Detect which cell encompasses the target text, then output its (X, Y) center coordinate. 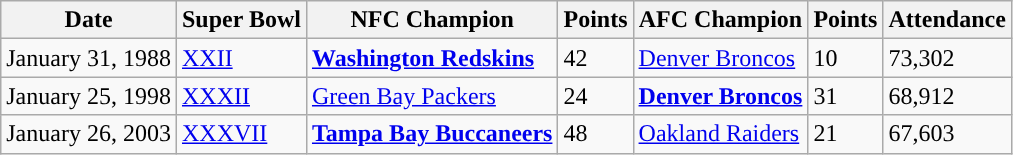
42 (596, 58)
AFC Champion (720, 20)
73,302 (947, 58)
Green Bay Packers (432, 96)
48 (596, 134)
NFC Champion (432, 20)
31 (846, 96)
January 25, 1998 (89, 96)
10 (846, 58)
68,912 (947, 96)
Date (89, 20)
January 31, 1988 (89, 58)
Tampa Bay Buccaneers (432, 134)
24 (596, 96)
XXXII (241, 96)
Washington Redskins (432, 58)
XXII (241, 58)
21 (846, 134)
January 26, 2003 (89, 134)
XXXVII (241, 134)
67,603 (947, 134)
Attendance (947, 20)
Oakland Raiders (720, 134)
Super Bowl (241, 20)
